Locate the cell with the specified text and output its [X, Y] center coordinate. 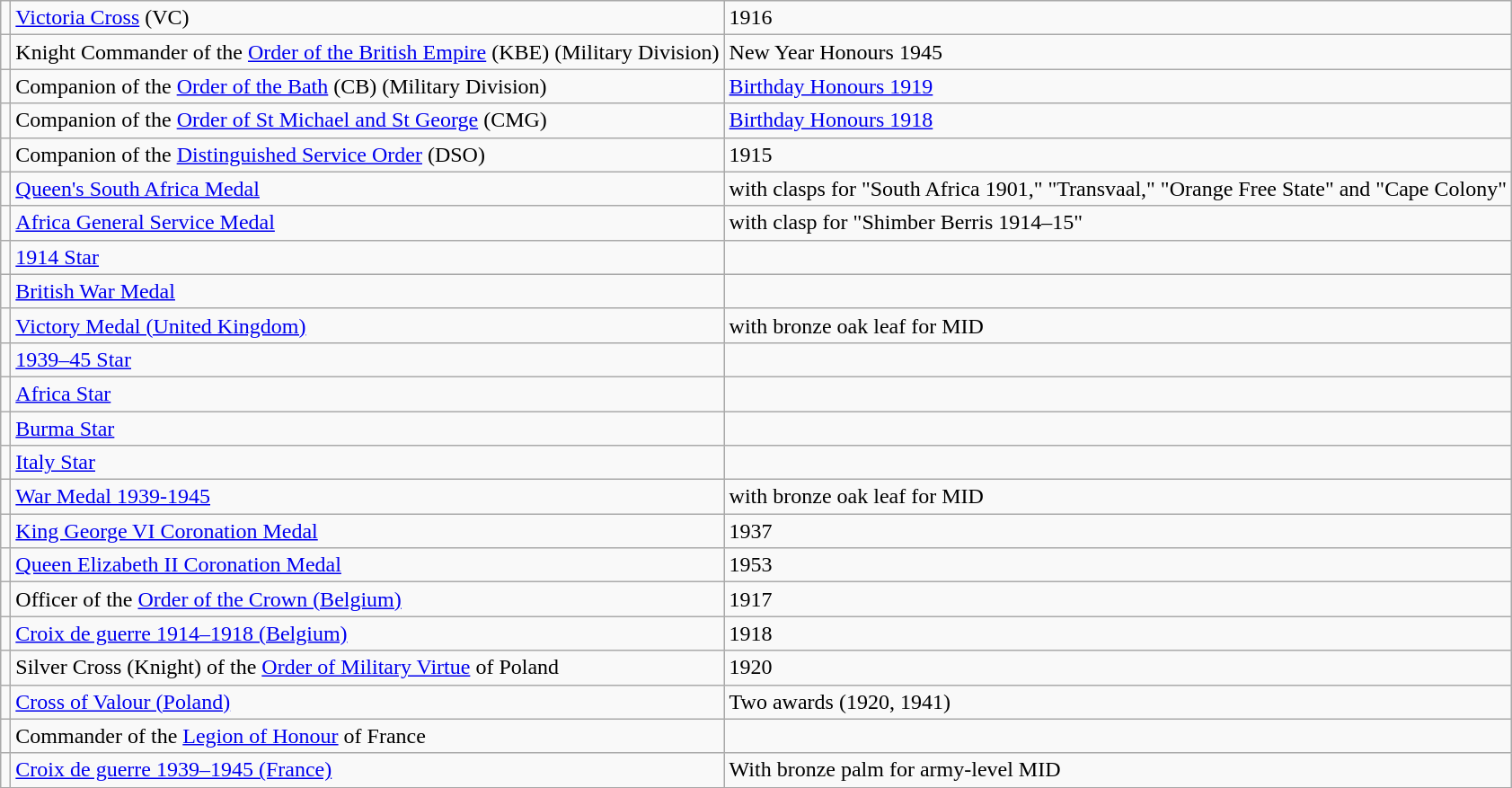
Queen Elizabeth II Coronation Medal [367, 565]
1920 [1118, 668]
1937 [1118, 531]
1914 Star [367, 257]
New Year Honours 1945 [1118, 52]
1917 [1118, 599]
Africa Star [367, 394]
Companion of the Order of the Bath (CB) (Military Division) [367, 86]
1916 [1118, 18]
with clasp for "Shimber Berris 1914–15" [1118, 223]
1915 [1118, 155]
Birthday Honours 1918 [1118, 120]
Italy Star [367, 463]
Two awards (1920, 1941) [1118, 702]
Croix de guerre 1939–1945 (France) [367, 770]
Companion of the Order of St Michael and St George (CMG) [367, 120]
Companion of the Distinguished Service Order (DSO) [367, 155]
Africa General Service Medal [367, 223]
Croix de guerre 1914–1918 (Belgium) [367, 633]
War Medal 1939-1945 [367, 497]
British War Medal [367, 291]
1939–45 Star [367, 359]
Victoria Cross (VC) [367, 18]
1918 [1118, 633]
with clasps for "South Africa 1901," "Transvaal," "Orange Free State" and "Cape Colony" [1118, 189]
Birthday Honours 1919 [1118, 86]
Silver Cross (Knight) of the Order of Military Virtue of Poland [367, 668]
King George VI Coronation Medal [367, 531]
With bronze palm for army-level MID [1118, 770]
Cross of Valour (Poland) [367, 702]
Officer of the Order of the Crown (Belgium) [367, 599]
Knight Commander of the Order of the British Empire (KBE) (Military Division) [367, 52]
Commander of the Legion of Honour of France [367, 736]
Queen's South Africa Medal [367, 189]
Victory Medal (United Kingdom) [367, 325]
1953 [1118, 565]
Burma Star [367, 429]
